Detect which cell encompasses the target text, then output its (X, Y) center coordinate. 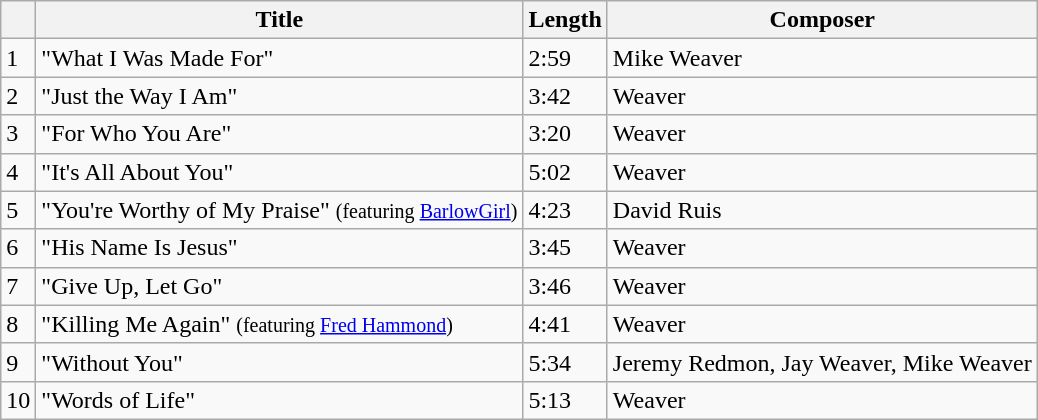
Jeremy Redmon, Jay Weaver, Mike Weaver (822, 362)
"What I Was Made For" (280, 58)
3 (18, 134)
Composer (822, 20)
Mike Weaver (822, 58)
3:46 (565, 286)
2:59 (565, 58)
David Ruis (822, 210)
"Just the Way I Am" (280, 96)
Title (280, 20)
6 (18, 248)
5:02 (565, 172)
"For Who You Are" (280, 134)
4 (18, 172)
"Words of Life" (280, 400)
4:41 (565, 324)
3:20 (565, 134)
2 (18, 96)
"His Name Is Jesus" (280, 248)
"Without You" (280, 362)
"Give Up, Let Go" (280, 286)
9 (18, 362)
"It's All About You" (280, 172)
10 (18, 400)
1 (18, 58)
"You're Worthy of My Praise" (featuring BarlowGirl) (280, 210)
5 (18, 210)
7 (18, 286)
"Killing Me Again" (featuring Fred Hammond) (280, 324)
5:13 (565, 400)
5:34 (565, 362)
4:23 (565, 210)
Length (565, 20)
3:42 (565, 96)
8 (18, 324)
3:45 (565, 248)
